Capture the cell that displays the provided text and extract its [x, y] central coordinate. 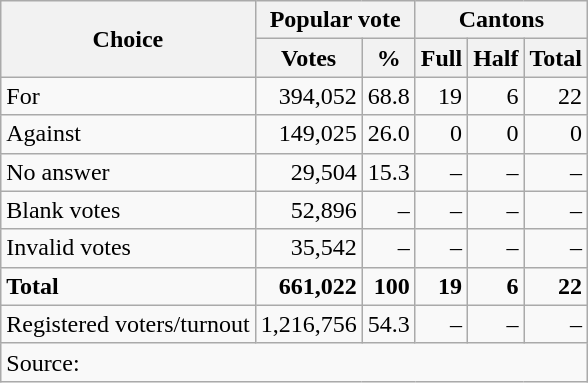
54.3 [388, 324]
Source: [294, 362]
For [128, 96]
Votes [308, 58]
149,025 [308, 134]
Full [441, 58]
68.8 [388, 96]
No answer [128, 172]
Half [496, 58]
29,504 [308, 172]
35,542 [308, 248]
Blank votes [128, 210]
Cantons [501, 20]
26.0 [388, 134]
Against [128, 134]
661,022 [308, 286]
52,896 [308, 210]
Invalid votes [128, 248]
100 [388, 286]
15.3 [388, 172]
Registered voters/turnout [128, 324]
394,052 [308, 96]
1,216,756 [308, 324]
% [388, 58]
Popular vote [335, 20]
Choice [128, 39]
